Locate the cell with the specified text and output its [x, y] center coordinate. 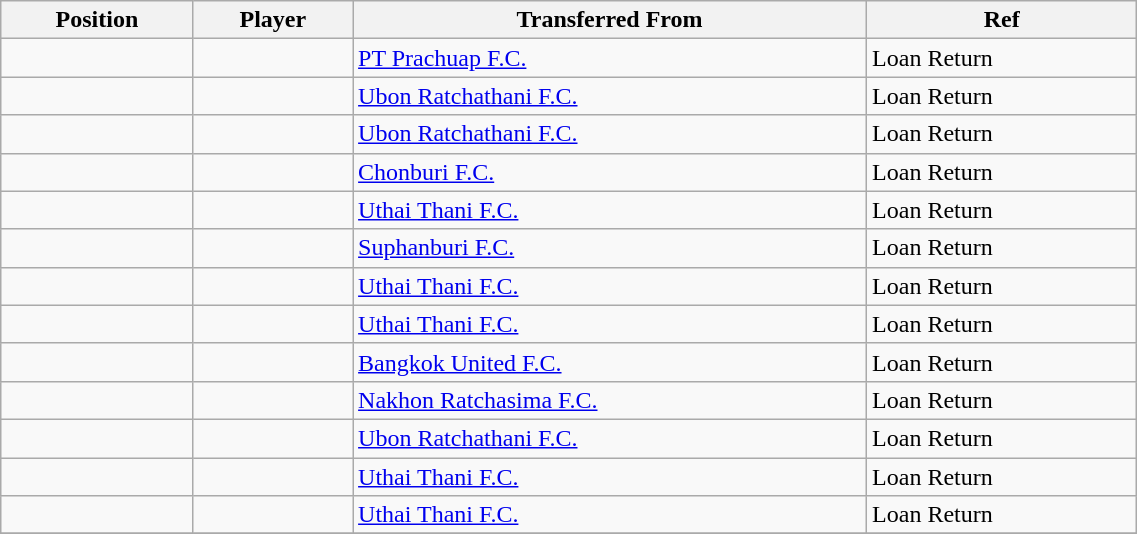
PT Prachuap F.C. [610, 58]
Suphanburi F.C. [610, 248]
Nakhon Ratchasima F.C. [610, 400]
Chonburi F.C. [610, 172]
Bangkok United F.C. [610, 362]
Position [97, 20]
Player [272, 20]
Transferred From [610, 20]
Ref [1002, 20]
